Locate the cell with the specified text and output its [X, Y] center coordinate. 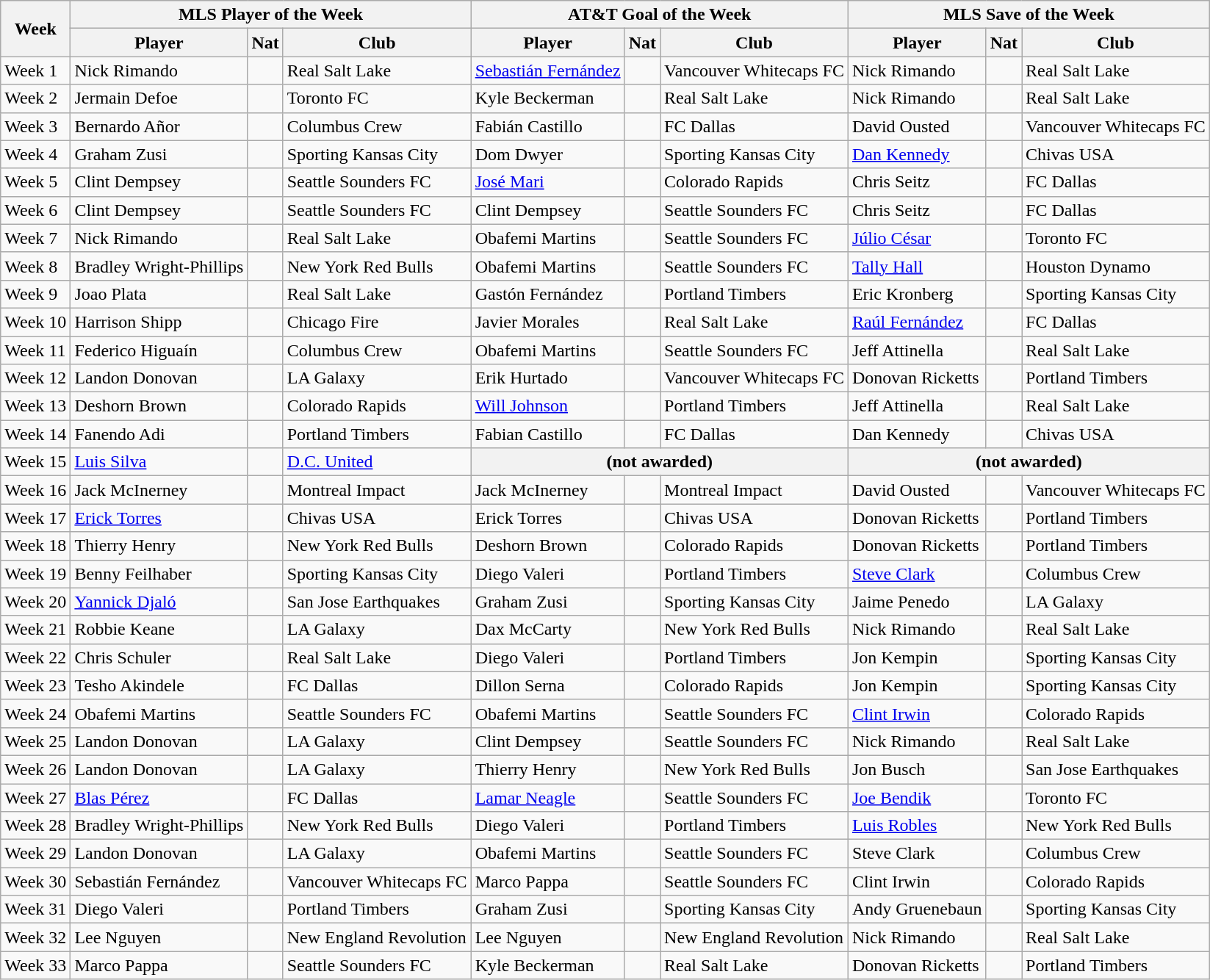
Week 24 [35, 713]
Luis Robles [917, 826]
Week 14 [35, 434]
MLS Player of the Week [270, 15]
Week 26 [35, 769]
Jaime Penedo [917, 602]
Chicago Fire [377, 322]
Week 10 [35, 322]
D.C. United [377, 462]
Bernardo Añor [159, 126]
Week 19 [35, 574]
Week 20 [35, 602]
Week 3 [35, 126]
Week 33 [35, 965]
Federico Higuaín [159, 350]
Andy Gruenebaun [917, 909]
Week 11 [35, 350]
Week 21 [35, 630]
Fanendo Adi [159, 434]
Week 16 [35, 490]
Dillon Serna [548, 685]
Week 29 [35, 854]
Week 5 [35, 182]
Week 15 [35, 462]
Joao Plata [159, 294]
Week 13 [35, 406]
Joe Bendik [917, 797]
Week 23 [35, 685]
Week 1 [35, 71]
Week 22 [35, 657]
Week 17 [35, 518]
Blas Pérez [159, 797]
Week 32 [35, 937]
Raúl Fernández [917, 322]
José Mari [548, 182]
Lamar Neagle [548, 797]
Week 7 [35, 238]
Robbie Keane [159, 630]
Week 31 [35, 909]
Week 4 [35, 154]
Will Johnson [548, 406]
Week 12 [35, 378]
Dax McCarty [548, 630]
Harrison Shipp [159, 322]
Tally Hall [917, 266]
AT&T Goal of the Week [660, 15]
Gastón Fernández [548, 294]
Week 2 [35, 98]
Benny Feilhaber [159, 574]
Chris Schuler [159, 657]
Javier Morales [548, 322]
Week [35, 29]
Week 9 [35, 294]
Yannick Djaló [159, 602]
Week 25 [35, 741]
Luis Silva [159, 462]
Week 28 [35, 826]
Week 30 [35, 882]
MLS Save of the Week [1029, 15]
Jermain Defoe [159, 98]
Houston Dynamo [1115, 266]
Tesho Akindele [159, 685]
Júlio César [917, 238]
Week 8 [35, 266]
Week 27 [35, 797]
Fabian Castillo [548, 434]
Erik Hurtado [548, 378]
Jon Busch [917, 769]
Week 18 [35, 546]
Week 6 [35, 210]
Dom Dwyer [548, 154]
Eric Kronberg [917, 294]
Fabián Castillo [548, 126]
